Pinpoint the cell where the given text exists, returning its [X, Y] midpoint coordinate. 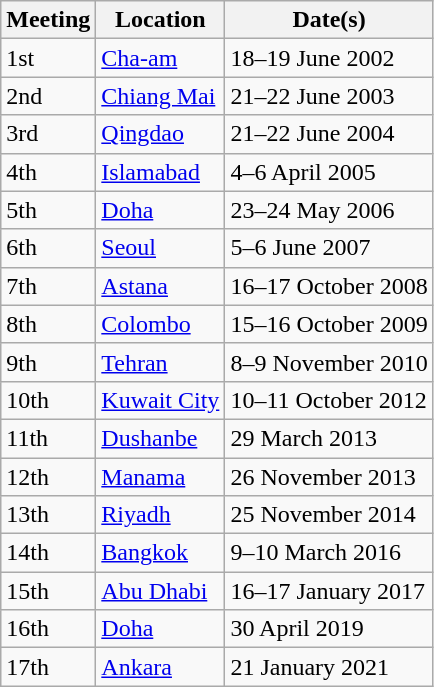
2nd [48, 96]
10th [48, 400]
13th [48, 515]
23–24 May 2006 [329, 210]
Date(s) [329, 20]
15–16 October 2009 [329, 324]
6th [48, 248]
3rd [48, 134]
Kuwait City [160, 400]
Ankara [160, 667]
Chiang Mai [160, 96]
26 November 2013 [329, 477]
15th [48, 591]
21–22 June 2004 [329, 134]
1st [48, 58]
21 January 2021 [329, 667]
7th [48, 286]
18–19 June 2002 [329, 58]
Seoul [160, 248]
Astana [160, 286]
14th [48, 553]
8th [48, 324]
5th [48, 210]
Bangkok [160, 553]
Meeting [48, 20]
8–9 November 2010 [329, 362]
Islamabad [160, 172]
12th [48, 477]
29 March 2013 [329, 438]
Cha-am [160, 58]
Qingdao [160, 134]
Manama [160, 477]
17th [48, 667]
4th [48, 172]
16–17 October 2008 [329, 286]
21–22 June 2003 [329, 96]
16–17 January 2017 [329, 591]
Tehran [160, 362]
Colombo [160, 324]
Riyadh [160, 515]
16th [48, 629]
4–6 April 2005 [329, 172]
Abu Dhabi [160, 591]
9–10 March 2016 [329, 553]
Dushanbe [160, 438]
5–6 June 2007 [329, 248]
Location [160, 20]
30 April 2019 [329, 629]
10–11 October 2012 [329, 400]
25 November 2014 [329, 515]
11th [48, 438]
9th [48, 362]
